Search for the cell housing the specified text and yield its (X, Y) center coordinate. 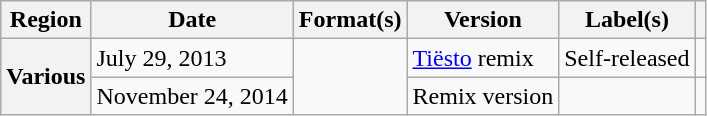
July 29, 2013 (192, 58)
Format(s) (350, 20)
Tiësto remix (483, 58)
Version (483, 20)
Region (46, 20)
Remix version (483, 96)
November 24, 2014 (192, 96)
Date (192, 20)
Various (46, 77)
Label(s) (627, 20)
Self-released (627, 58)
